For the text-containing cell, return its midpoint in (X, Y) coordinate format. 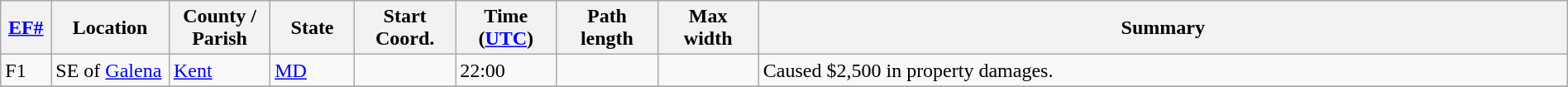
Kent (219, 70)
Path length (607, 28)
Caused $2,500 in property damages. (1163, 70)
Start Coord. (404, 28)
County / Parish (219, 28)
Max width (708, 28)
State (313, 28)
Summary (1163, 28)
MD (313, 70)
EF# (26, 28)
22:00 (506, 70)
Location (111, 28)
SE of Galena (111, 70)
F1 (26, 70)
Time (UTC) (506, 28)
